Detect which cell encompasses the target text, then output its [X, Y] center coordinate. 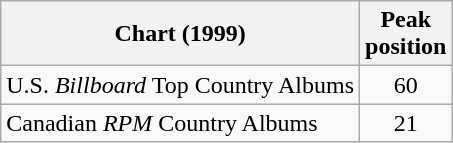
Peakposition [406, 34]
21 [406, 123]
U.S. Billboard Top Country Albums [180, 85]
60 [406, 85]
Chart (1999) [180, 34]
Canadian RPM Country Albums [180, 123]
